Identify which cell holds the provided text, then report its [x, y] central coordinate. 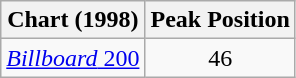
46 [220, 58]
Billboard 200 [73, 58]
Chart (1998) [73, 20]
Peak Position [220, 20]
